Extract the (X, Y) coordinate from the center of the cell holding the provided text.  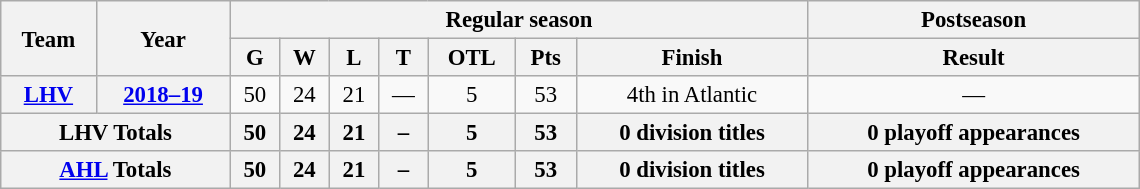
Pts (546, 58)
Year (163, 38)
Finish (692, 58)
L (354, 58)
Result (974, 58)
Regular season (519, 20)
T (404, 58)
Team (48, 38)
W (305, 58)
OTL (472, 58)
LHV (48, 95)
2018–19 (163, 95)
AHL Totals (116, 170)
Postseason (974, 20)
G (255, 58)
4th in Atlantic (692, 95)
LHV Totals (116, 133)
